Search for the cell housing the specified text and yield its [x, y] center coordinate. 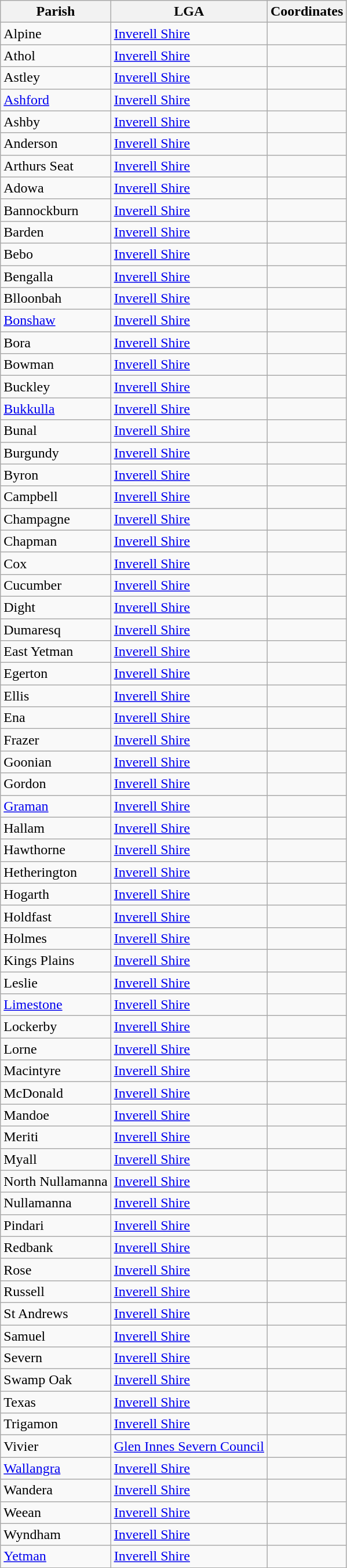
Campbell [56, 497]
Egerton [56, 674]
Blloonbah [56, 299]
Adowa [56, 188]
Hogarth [56, 894]
Barden [56, 232]
Champagne [56, 519]
Goonian [56, 762]
Yetman [56, 1556]
Dumaresq [56, 629]
Anderson [56, 144]
North Nullamanna [56, 1181]
Dight [56, 607]
McDonald [56, 1093]
Kings Plains [56, 960]
Hetherington [56, 872]
Holdfast [56, 916]
Ellis [56, 696]
Trigamon [56, 1424]
Ashford [56, 100]
St Andrews [56, 1313]
Bowman [56, 365]
Burgundy [56, 453]
Cox [56, 563]
Pindari [56, 1225]
Coordinates [306, 12]
Bunal [56, 431]
Cucumber [56, 585]
Bukkulla [56, 409]
LGA [189, 12]
Swamp Oak [56, 1380]
Graman [56, 806]
Bengalla [56, 277]
Gordon [56, 784]
Vivier [56, 1446]
Hawthorne [56, 850]
Severn [56, 1358]
Bannockburn [56, 210]
Macintyre [56, 1071]
Ena [56, 718]
Rose [56, 1269]
Astley [56, 78]
Nullamanna [56, 1203]
Lorne [56, 1049]
Mandoe [56, 1115]
Weean [56, 1512]
Buckley [56, 387]
Byron [56, 475]
Holmes [56, 938]
East Yetman [56, 652]
Bebo [56, 254]
Wandera [56, 1490]
Glen Innes Severn Council [189, 1446]
Frazer [56, 740]
Wyndham [56, 1534]
Bora [56, 343]
Hallam [56, 828]
Alpine [56, 34]
Wallangra [56, 1468]
Ashby [56, 122]
Athol [56, 56]
Meriti [56, 1137]
Lockerby [56, 1027]
Chapman [56, 541]
Russell [56, 1291]
Samuel [56, 1335]
Myall [56, 1159]
Parish [56, 12]
Leslie [56, 983]
Limestone [56, 1005]
Texas [56, 1402]
Redbank [56, 1247]
Arthurs Seat [56, 166]
Bonshaw [56, 321]
